Locate the cell with the specified text and output its (x, y) center coordinate. 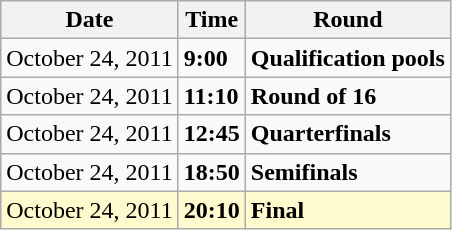
11:10 (212, 96)
Quarterfinals (348, 134)
Semifinals (348, 172)
Qualification pools (348, 58)
20:10 (212, 210)
Round (348, 20)
Date (90, 20)
18:50 (212, 172)
12:45 (212, 134)
Time (212, 20)
9:00 (212, 58)
Final (348, 210)
Round of 16 (348, 96)
